From the cell containing the given text, extract its center point as [X, Y] coordinate. 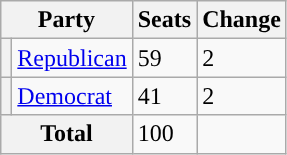
100 [164, 134]
Democrat [72, 96]
Seats [164, 20]
Change [242, 20]
Total [66, 134]
41 [164, 96]
59 [164, 58]
Republican [72, 58]
Party [66, 20]
